Determine the (x, y) coordinate at the center of the cell enclosing the given text.  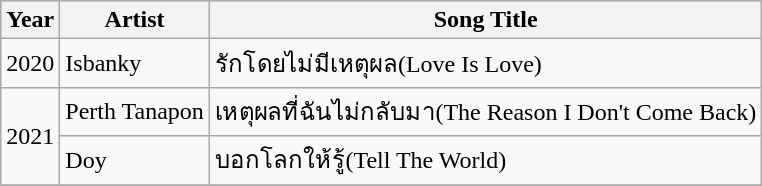
เหตุผลที่ฉันไม่กลับมา(The Reason I Don't Come Back) (485, 112)
2021 (30, 136)
Perth Tanapon (135, 112)
Year (30, 20)
Isbanky (135, 64)
2020 (30, 64)
Doy (135, 160)
บอกโลกให้รู้(Tell The World) (485, 160)
รักโดยไม่มีเหตุผล(Love Is Love) (485, 64)
Artist (135, 20)
Song Title (485, 20)
